For the text-containing cell, return its midpoint in (x, y) coordinate format. 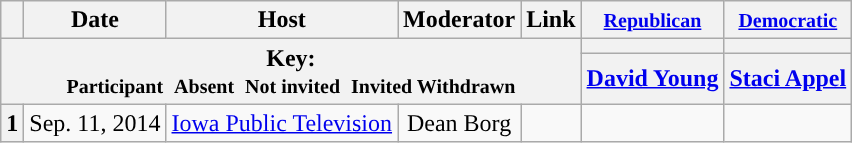
1 (12, 123)
Link (551, 20)
Moderator (460, 20)
Iowa Public Television (282, 123)
Republican (652, 20)
Date (95, 20)
Host (282, 20)
Dean Borg (460, 123)
Staci Appel (788, 78)
David Young (652, 78)
Key: Participant Absent Not invited Invited Withdrawn (291, 72)
Democratic (788, 20)
Sep. 11, 2014 (95, 123)
